For the text-containing cell, return its midpoint in [X, Y] coordinate format. 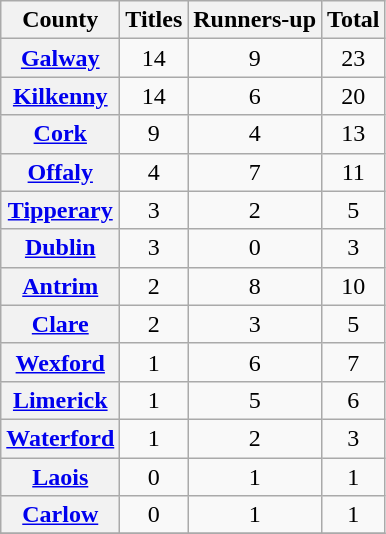
Wexford [60, 362]
Dublin [60, 248]
Kilkenny [60, 96]
Laois [60, 477]
10 [354, 286]
Antrim [60, 286]
Runners-up [255, 20]
Galway [60, 58]
8 [255, 286]
Total [354, 20]
20 [354, 96]
23 [354, 58]
Waterford [60, 438]
Clare [60, 324]
Carlow [60, 515]
Offaly [60, 172]
Titles [154, 20]
Cork [60, 134]
Limerick [60, 400]
13 [354, 134]
County [60, 20]
11 [354, 172]
Tipperary [60, 210]
